Find where the given text appears and provide that cell's center as (x, y) coordinate. 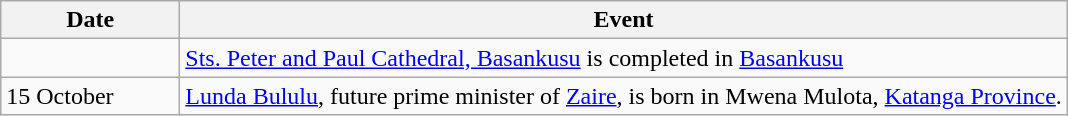
Date (90, 20)
Sts. Peter and Paul Cathedral, Basankusu is completed in Basankusu (624, 58)
Lunda Bululu, future prime minister of Zaire, is born in Mwena Mulota, Katanga Province. (624, 96)
15 October (90, 96)
Event (624, 20)
